Search for the cell housing the specified text and yield its [x, y] center coordinate. 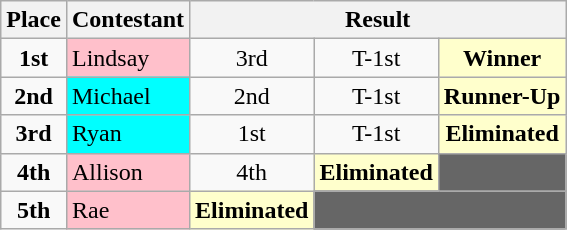
Rae [128, 210]
5th [34, 210]
Place [34, 20]
Ryan [128, 134]
Winner [502, 58]
Allison [128, 172]
Lindsay [128, 58]
Result [378, 20]
Contestant [128, 20]
Runner-Up [502, 96]
Michael [128, 96]
